Locate the cell with the specified text and output its [X, Y] center coordinate. 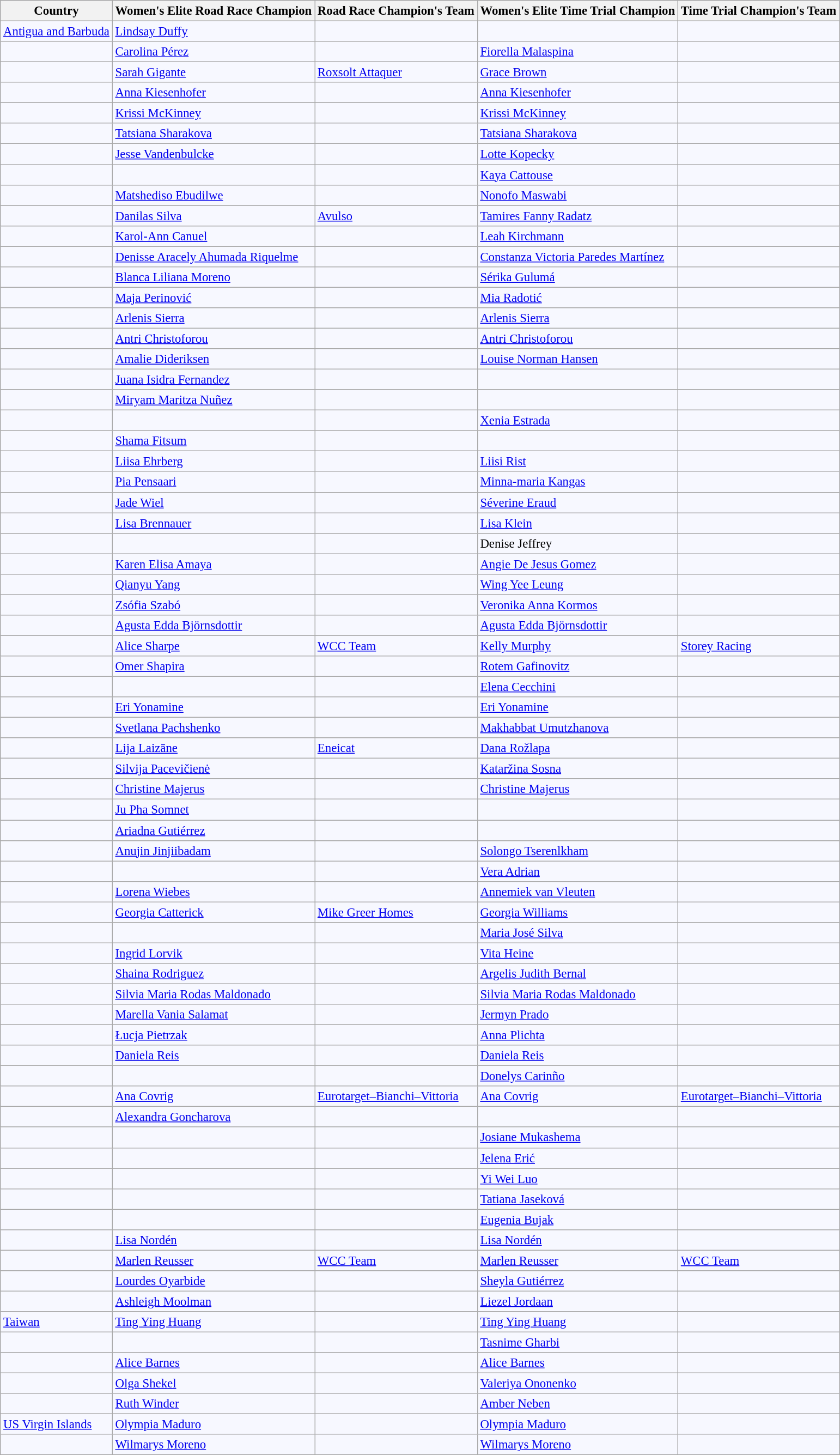
Blanca Liliana Moreno [214, 277]
Wing Yee Leung [577, 585]
Miryam Maritza Nuñez [214, 400]
Maria José Silva [577, 933]
Argelis Judith Bernal [577, 974]
Angie De Jesus Gomez [577, 564]
Ju Pha Somnet [214, 810]
Storey Racing [758, 646]
Séverine Eraud [577, 502]
Shama Fitsum [214, 441]
Georgia Williams [577, 912]
Yi Wei Luo [577, 1179]
Liisa Ehrberg [214, 462]
Kataržina Sosna [577, 769]
Pia Pensaari [214, 482]
Donelys Carinño [577, 1076]
Tamires Fanny Radatz [577, 216]
Łucja Pietrzak [214, 1035]
Minna-maria Kangas [577, 482]
Vera Adrian [577, 871]
Women's Elite Time Trial Champion [577, 11]
Denise Jeffrey [577, 543]
Georgia Catterick [214, 912]
Liezel Jordaan [577, 1301]
Zsófia Szabó [214, 605]
Constanza Victoria Paredes Martínez [577, 257]
Lotte Kopecky [577, 154]
Karol-Ann Canuel [214, 236]
Omer Shapira [214, 666]
Dana Rožlapa [577, 748]
Sarah Gigante [214, 72]
Time Trial Champion's Team [758, 11]
Jade Wiel [214, 502]
Carolina Pérez [214, 52]
Ariadna Gutiérrez [214, 830]
Lourdes Oyarbide [214, 1281]
Silvija Pacevičienė [214, 769]
Maja Perinović [214, 298]
Rotem Gafinovitz [577, 666]
Elena Cecchini [577, 687]
Antigua and Barbuda [57, 32]
Kelly Murphy [577, 646]
Taiwan [57, 1322]
Sheyla Gutiérrez [577, 1281]
Country [57, 11]
Mia Radotić [577, 298]
Kaya Cattouse [577, 175]
Lisa Brennauer [214, 523]
Lija Laizāne [214, 748]
Amalie Dideriksen [214, 359]
Lorena Wiebes [214, 892]
Nonofo Maswabi [577, 195]
Svetlana Pachshenko [214, 728]
Ingrid Lorvik [214, 953]
Sérika Gulumá [577, 277]
Vita Heine [577, 953]
Makhabbat Umutzhanova [577, 728]
Roxsolt Attaquer [397, 72]
Alexandra Goncharova [214, 1117]
Alice Sharpe [214, 646]
Louise Norman Hansen [577, 359]
Women's Elite Road Race Champion [214, 11]
Liisi Rist [577, 462]
Valeriya Ononenko [577, 1384]
US Virgin Islands [57, 1424]
Josiane Mukashema [577, 1138]
Tasnime Gharbi [577, 1343]
Anujin Jinjiibadam [214, 851]
Jelena Erić [577, 1158]
Jermyn Prado [577, 1015]
Qianyu Yang [214, 585]
Avulso [397, 216]
Marella Vania Salamat [214, 1015]
Anna Plichta [577, 1035]
Annemiek van Vleuten [577, 892]
Solongo Tserenlkham [577, 851]
Lisa Klein [577, 523]
Eugenia Bujak [577, 1220]
Danilas Silva [214, 216]
Jesse Vandenbulcke [214, 154]
Ashleigh Moolman [214, 1301]
Lindsay Duffy [214, 32]
Ruth Winder [214, 1404]
Denisse Aracely Ahumada Riquelme [214, 257]
Tatiana Jaseková [577, 1199]
Karen Elisa Amaya [214, 564]
Fiorella Malaspina [577, 52]
Xenia Estrada [577, 421]
Olga Shekel [214, 1384]
Eneicat [397, 748]
Grace Brown [577, 72]
Road Race Champion's Team [397, 11]
Veronika Anna Kormos [577, 605]
Shaina Rodriguez [214, 974]
Leah Kirchmann [577, 236]
Juana Isidra Fernandez [214, 380]
Amber Neben [577, 1404]
Mike Greer Homes [397, 912]
Matshediso Ebudilwe [214, 195]
